Identify which cell holds the provided text, then report its [x, y] central coordinate. 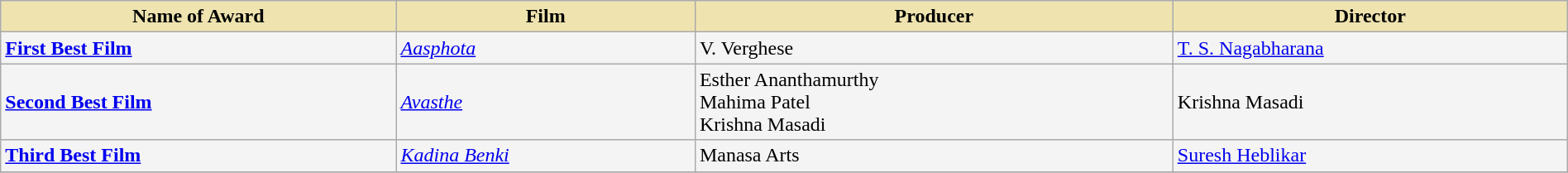
Name of Award [198, 17]
Kadina Benki [546, 156]
Director [1370, 17]
Krishna Masadi [1370, 102]
Film [546, 17]
Manasa Arts [934, 156]
Aasphota [546, 48]
Suresh Heblikar [1370, 156]
Esther AnanthamurthyMahima PatelKrishna Masadi [934, 102]
T. S. Nagabharana [1370, 48]
Avasthe [546, 102]
V. Verghese [934, 48]
Third Best Film [198, 156]
Producer [934, 17]
First Best Film [198, 48]
Second Best Film [198, 102]
